Identify which cell holds the provided text, then report its [x, y] central coordinate. 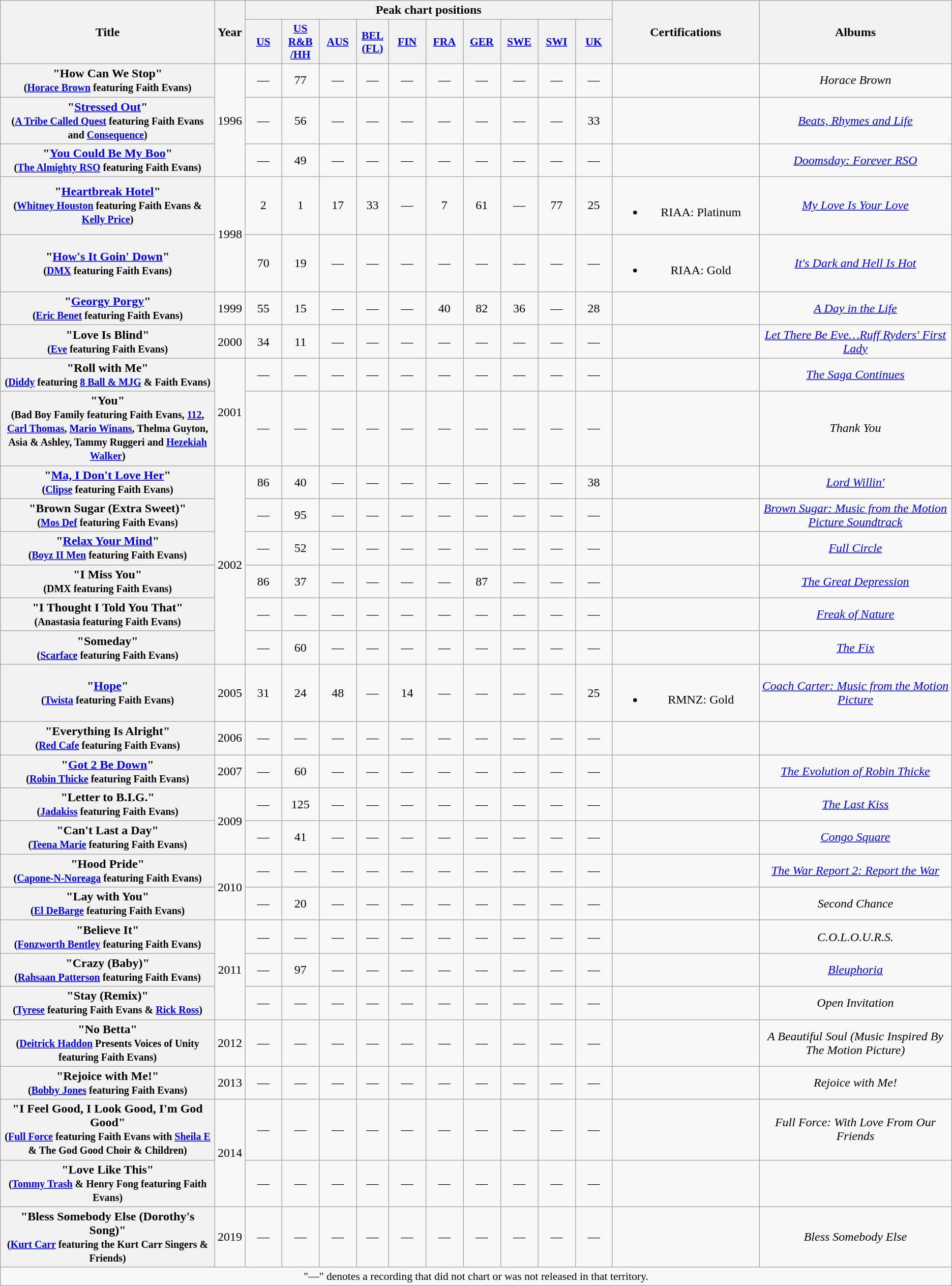
"Hope" (Twista featuring Faith Evans) [108, 693]
52 [301, 548]
"Roll with Me" (Diddy featuring 8 Ball & MJG & Faith Evans) [108, 374]
The Great Depression [855, 581]
"Brown Sugar (Extra Sweet)" (Mos Def featuring Faith Evans) [108, 515]
2007 [230, 771]
19 [301, 264]
AUS [338, 42]
Brown Sugar: Music from the Motion Picture Soundtrack [855, 515]
2011 [230, 970]
36 [519, 308]
It's Dark and Hell Is Hot [855, 264]
56 [301, 120]
"No Betta" (Deitrick Haddon Presents Voices of Unity featuring Faith Evans) [108, 1043]
"Love Like This" (Tommy Trash & Henry Fong featuring Faith Evans) [108, 1183]
48 [338, 693]
Doomsday: Forever RSO [855, 161]
"Crazy (Baby)" (Rahsaan Patterson featuring Faith Evans) [108, 970]
A Day in the Life [855, 308]
RIAA: Platinum [686, 206]
FIN [407, 42]
"Ma, I Don't Love Her" (Clipse featuring Faith Evans) [108, 482]
24 [301, 693]
"Stressed Out" (A Tribe Called Quest featuring Faith Evans and Consequence) [108, 120]
11 [301, 342]
Lord Willin' [855, 482]
A Beautiful Soul (Music Inspired By The Motion Picture) [855, 1043]
2005 [230, 693]
37 [301, 581]
Horace Brown [855, 80]
Bleuphoria [855, 970]
The Fix [855, 647]
The Saga Continues [855, 374]
1996 [230, 120]
Albums [855, 33]
1998 [230, 235]
UK [594, 42]
"Stay (Remix)" (Tyrese featuring Faith Evans & Rick Ross) [108, 1003]
"Rejoice with Me!" (Bobby Jones featuring Faith Evans) [108, 1083]
"Everything Is Alright" (Red Cafe featuring Faith Evans) [108, 738]
61 [482, 206]
C.O.L.O.U.R.S. [855, 937]
2 [263, 206]
20 [301, 903]
82 [482, 308]
USR&B/HH [301, 42]
Second Chance [855, 903]
"Heartbreak Hotel" (Whitney Houston featuring Faith Evans & Kelly Price) [108, 206]
FRA [444, 42]
BEL (FL) [372, 42]
Thank You [855, 428]
"I Feel Good, I Look Good, I'm God Good" (Full Force featuring Faith Evans with Sheila E & The God Good Choir & Children) [108, 1129]
The Evolution of Robin Thicke [855, 771]
1 [301, 206]
My Love Is Your Love [855, 206]
"Bless Somebody Else (Dorothy's Song)"(Kurt Carr featuring the Kurt Carr Singers & Friends) [108, 1237]
1999 [230, 308]
Title [108, 33]
Full Circle [855, 548]
Full Force: With Love From Our Friends [855, 1129]
Year [230, 33]
Bless Somebody Else [855, 1237]
14 [407, 693]
"Got 2 Be Down" (Robin Thicke featuring Faith Evans) [108, 771]
"Believe It" (Fonzworth Bentley featuring Faith Evans) [108, 937]
2006 [230, 738]
15 [301, 308]
"Someday" (Scarface featuring Faith Evans) [108, 647]
38 [594, 482]
Beats, Rhymes and Life [855, 120]
87 [482, 581]
"You Could Be My Boo" (The Almighty RSO featuring Faith Evans) [108, 161]
2010 [230, 887]
49 [301, 161]
2002 [230, 565]
2009 [230, 821]
7 [444, 206]
2013 [230, 1083]
"Love Is Blind" (Eve featuring Faith Evans) [108, 342]
125 [301, 805]
"I Miss You" (DMX featuring Faith Evans) [108, 581]
"—" denotes a recording that did not chart or was not released in that territory. [476, 1276]
34 [263, 342]
"I Thought I Told You That" (Anastasia featuring Faith Evans) [108, 615]
SWI [556, 42]
31 [263, 693]
RMNZ: Gold [686, 693]
Open Invitation [855, 1003]
55 [263, 308]
"You" (Bad Boy Family featuring Faith Evans, 112, Carl Thomas, Mario Winans, Thelma Guyton, Asia & Ashley, Tammy Ruggeri and Hezekiah Walker) [108, 428]
2001 [230, 412]
SWE [519, 42]
2014 [230, 1153]
"How's It Goin' Down" (DMX featuring Faith Evans) [108, 264]
"Lay with You" (El DeBarge featuring Faith Evans) [108, 903]
97 [301, 970]
Peak chart positions [429, 10]
"Letter to B.I.G." (Jadakiss featuring Faith Evans) [108, 805]
Rejoice with Me! [855, 1083]
The War Report 2: Report the War [855, 871]
2012 [230, 1043]
28 [594, 308]
70 [263, 264]
"Can't Last a Day" (Teena Marie featuring Faith Evans) [108, 837]
Freak of Nature [855, 615]
US [263, 42]
"How Can We Stop" (Horace Brown featuring Faith Evans) [108, 80]
RIAA: Gold [686, 264]
"Hood Pride" (Capone-N-Noreaga featuring Faith Evans) [108, 871]
Certifications [686, 33]
Coach Carter: Music from the Motion Picture [855, 693]
"Georgy Porgy" (Eric Benet featuring Faith Evans) [108, 308]
The Last Kiss [855, 805]
95 [301, 515]
41 [301, 837]
2000 [230, 342]
"Relax Your Mind" (Boyz II Men featuring Faith Evans) [108, 548]
2019 [230, 1237]
17 [338, 206]
Congo Square [855, 837]
Let There Be Eve…Ruff Ryders' First Lady [855, 342]
GER [482, 42]
